Provide the (X, Y) coordinate of the cell's center where the given text is located.  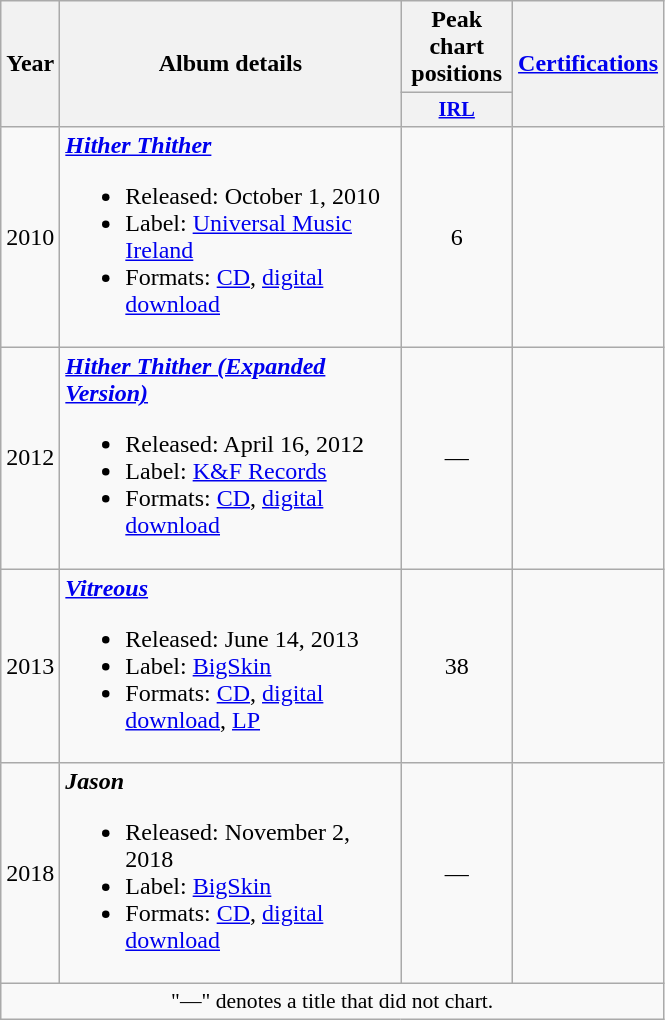
IRL (457, 110)
6 (457, 236)
Jason Released: November 2, 2018Label: BigSkinFormats: CD, digital download (230, 874)
38 (457, 666)
2018 (30, 874)
Peak chart positions (457, 47)
2012 (30, 458)
VitreousReleased: June 14, 2013Label: BigSkinFormats: CD, digital download, LP (230, 666)
Album details (230, 64)
Certifications (588, 64)
2013 (30, 666)
2010 (30, 236)
Year (30, 64)
Hither ThitherReleased: October 1, 2010Label: Universal Music IrelandFormats: CD, digital download (230, 236)
"—" denotes a title that did not chart. (332, 1002)
Hither Thither (Expanded Version)Released: April 16, 2012Label: K&F RecordsFormats: CD, digital download (230, 458)
